Detect which cell encompasses the target text, then output its (x, y) center coordinate. 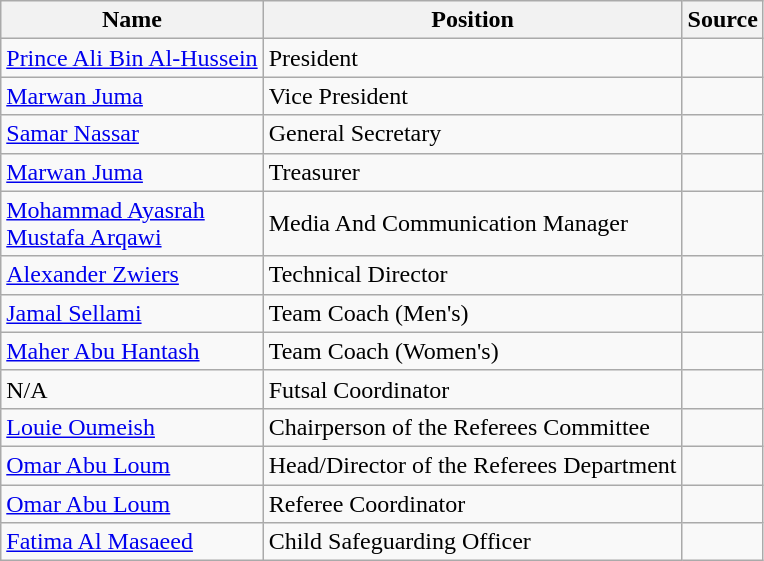
Team Coach (Women's) (472, 351)
Referee Coordinator (472, 503)
Name (132, 20)
Mohammad Ayasrah Mustafa Arqawi (132, 224)
Technical Director (472, 275)
Samar Nassar (132, 134)
Jamal Sellami (132, 313)
Chairperson of the Referees Committee (472, 427)
Prince Ali Bin Al-Hussein (132, 58)
Alexander Zwiers (132, 275)
Source (722, 20)
Child Safeguarding Officer (472, 542)
President (472, 58)
Louie Oumeish (132, 427)
Position (472, 20)
Head/Director of the Referees Department (472, 465)
Treasurer (472, 172)
General Secretary (472, 134)
Media And Communication Manager (472, 224)
Maher Abu Hantash (132, 351)
Vice President (472, 96)
Fatima Al Masaeed (132, 542)
N/A (132, 389)
Team Coach (Men's) (472, 313)
Futsal Coordinator (472, 389)
